Search for the cell housing the specified text and yield its [X, Y] center coordinate. 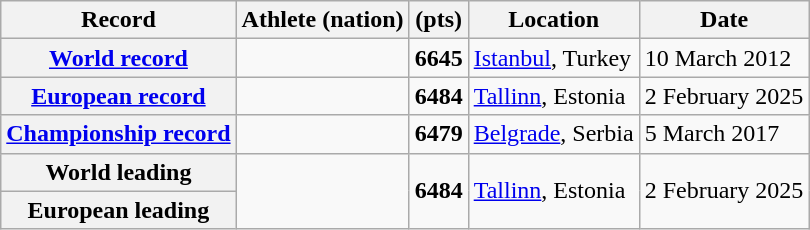
World record [118, 58]
6479 [438, 134]
(pts) [438, 20]
World leading [118, 172]
6645 [438, 58]
European leading [118, 210]
Athlete (nation) [322, 20]
Istanbul, Turkey [554, 58]
Date [724, 20]
Belgrade, Serbia [554, 134]
5 March 2017 [724, 134]
Location [554, 20]
Championship record [118, 134]
Record [118, 20]
European record [118, 96]
10 March 2012 [724, 58]
